Scan for the cell matching the given text and deliver its [X, Y] coordinate at center. 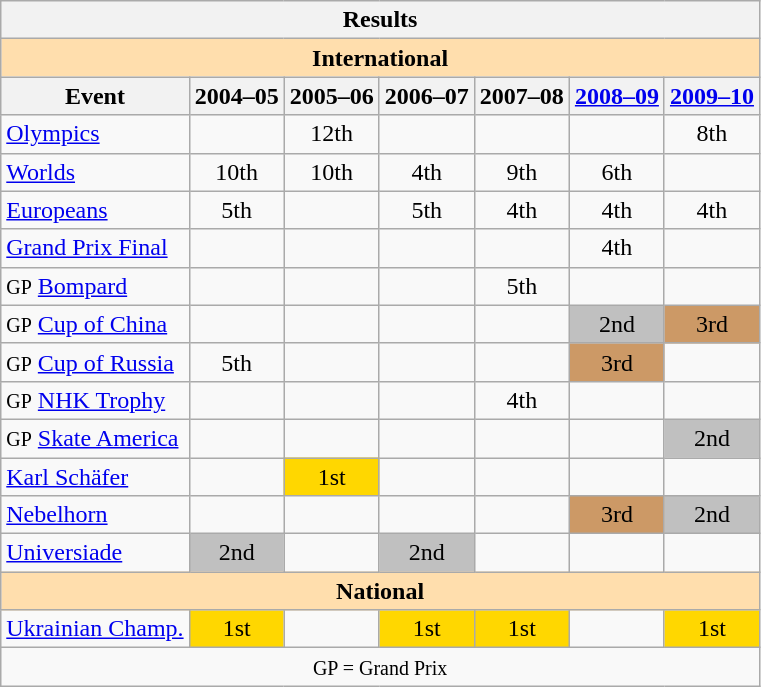
Ukrainian Champ. [95, 629]
GP Cup of Russia [95, 362]
Karl Schäfer [95, 477]
National [380, 591]
Nebelhorn [95, 515]
Grand Prix Final [95, 248]
12th [332, 134]
GP Skate America [95, 438]
Europeans [95, 210]
Results [380, 20]
International [380, 58]
GP = Grand Prix [380, 667]
2005–06 [332, 96]
Worlds [95, 172]
2009–10 [712, 96]
2004–05 [236, 96]
Event [95, 96]
GP Cup of China [95, 324]
GP Bompard [95, 286]
2007–08 [522, 96]
2008–09 [616, 96]
8th [712, 134]
Universiade [95, 553]
Olympics [95, 134]
9th [522, 172]
6th [616, 172]
2006–07 [426, 96]
GP NHK Trophy [95, 400]
